Provide the [x, y] coordinate of the cell's center where the given text is located.  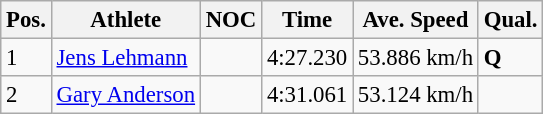
53.886 km/h [416, 58]
4:27.230 [308, 58]
Gary Anderson [126, 95]
2 [26, 95]
4:31.061 [308, 95]
Ave. Speed [416, 20]
Pos. [26, 20]
Qual. [510, 20]
Time [308, 20]
Jens Lehmann [126, 58]
1 [26, 58]
53.124 km/h [416, 95]
NOC [230, 20]
Athlete [126, 20]
Q [510, 58]
